Capture the cell that displays the provided text and extract its [X, Y] central coordinate. 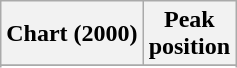
Chart (2000) [72, 34]
Peakposition [189, 34]
